For the text-containing cell, return its midpoint in [X, Y] coordinate format. 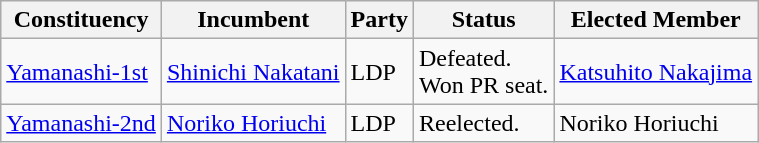
Party [379, 20]
Yamanashi-2nd [82, 123]
Status [483, 20]
Katsuhito Nakajima [656, 72]
Incumbent [253, 20]
Reelected. [483, 123]
Shinichi Nakatani [253, 72]
Defeated.Won PR seat. [483, 72]
Elected Member [656, 20]
Constituency [82, 20]
Yamanashi-1st [82, 72]
